Scan for the cell matching the given text and deliver its [x, y] coordinate at center. 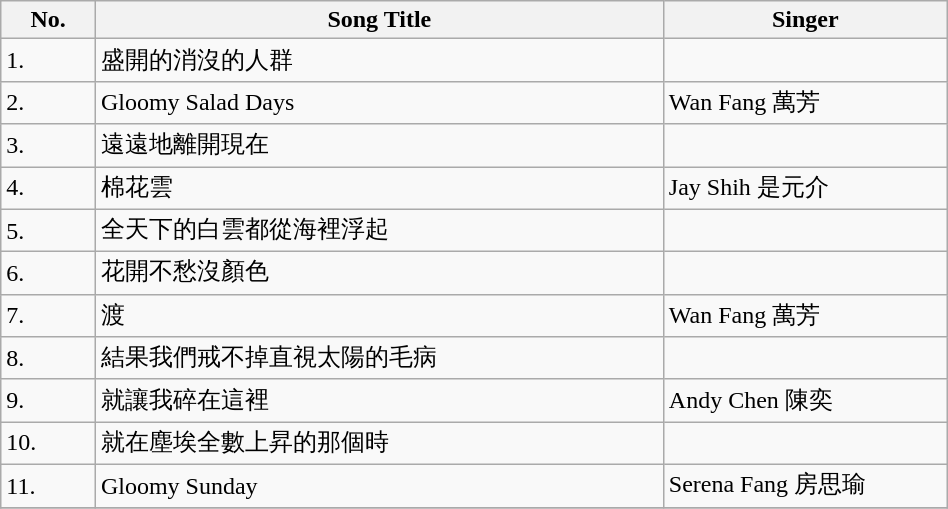
渡 [379, 316]
Song Title [379, 20]
全天下的白雲都從海裡浮起 [379, 230]
Serena Fang 房思瑜 [805, 486]
Andy Chen 陳奕 [805, 400]
No. [48, 20]
盛開的消沒的人群 [379, 60]
遠遠地離開現在 [379, 146]
11. [48, 486]
花開不愁沒顏色 [379, 274]
Gloomy Salad Days [379, 102]
6. [48, 274]
7. [48, 316]
4. [48, 188]
9. [48, 400]
5. [48, 230]
10. [48, 444]
8. [48, 358]
Singer [805, 20]
1. [48, 60]
Jay Shih 是元介 [805, 188]
3. [48, 146]
就在塵埃全數上昇的那個時 [379, 444]
棉花雲 [379, 188]
Gloomy Sunday [379, 486]
結果我們戒不掉直視太陽的毛病 [379, 358]
就讓我碎在這裡 [379, 400]
2. [48, 102]
